Locate the cell with the specified text and output its (x, y) center coordinate. 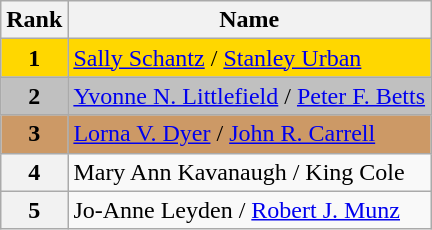
2 (34, 96)
Lorna V. Dyer / John R. Carrell (250, 134)
Yvonne N. Littlefield / Peter F. Betts (250, 96)
4 (34, 172)
Jo-Anne Leyden / Robert J. Munz (250, 210)
Rank (34, 20)
Mary Ann Kavanaugh / King Cole (250, 172)
5 (34, 210)
Sally Schantz / Stanley Urban (250, 58)
1 (34, 58)
3 (34, 134)
Name (250, 20)
